Scan for the cell matching the given text and deliver its (x, y) coordinate at center. 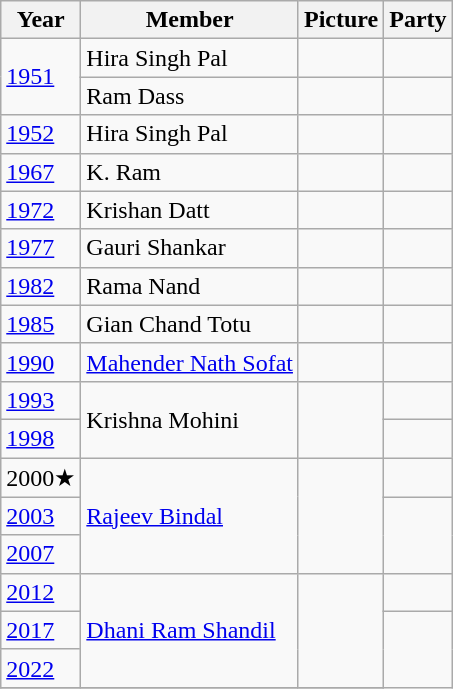
1951 (41, 77)
Rama Nand (190, 286)
1998 (41, 438)
Dhani Ram Shandil (190, 630)
2022 (41, 668)
2012 (41, 592)
1990 (41, 362)
2003 (41, 516)
1985 (41, 324)
Ram Dass (190, 96)
Mahender Nath Sofat (190, 362)
1977 (41, 248)
Gian Chand Totu (190, 324)
1972 (41, 210)
1967 (41, 172)
Gauri Shankar (190, 248)
Year (41, 20)
Krishan Datt (190, 210)
K. Ram (190, 172)
2007 (41, 554)
1993 (41, 400)
2000★ (41, 478)
1982 (41, 286)
1952 (41, 134)
Picture (340, 20)
Party (418, 20)
Member (190, 20)
2017 (41, 630)
Krishna Mohini (190, 419)
Rajeev Bindal (190, 516)
